Detect which cell encompasses the target text, then output its [x, y] center coordinate. 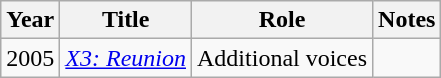
Title [126, 20]
2005 [30, 58]
Year [30, 20]
Additional voices [282, 58]
X3: Reunion [126, 58]
Notes [407, 20]
Role [282, 20]
